Extract the (x, y) coordinate from the center of the cell holding the provided text.  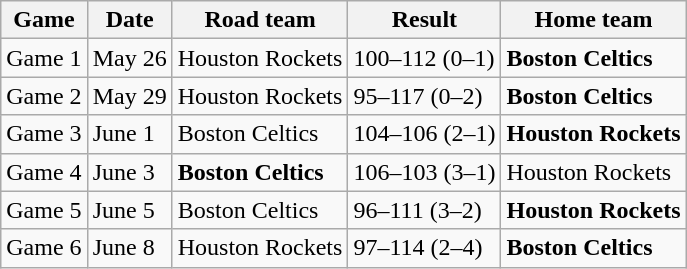
104–106 (2–1) (424, 134)
100–112 (0–1) (424, 58)
Game 2 (44, 96)
June 5 (130, 210)
Game 1 (44, 58)
Game 4 (44, 172)
Game 3 (44, 134)
96–111 (3–2) (424, 210)
Result (424, 20)
Road team (260, 20)
97–114 (2–4) (424, 248)
May 26 (130, 58)
June 1 (130, 134)
Game 5 (44, 210)
Date (130, 20)
June 8 (130, 248)
June 3 (130, 172)
95–117 (0–2) (424, 96)
Game 6 (44, 248)
May 29 (130, 96)
Game (44, 20)
106–103 (3–1) (424, 172)
Home team (594, 20)
